Identify which cell holds the provided text, then report its [x, y] central coordinate. 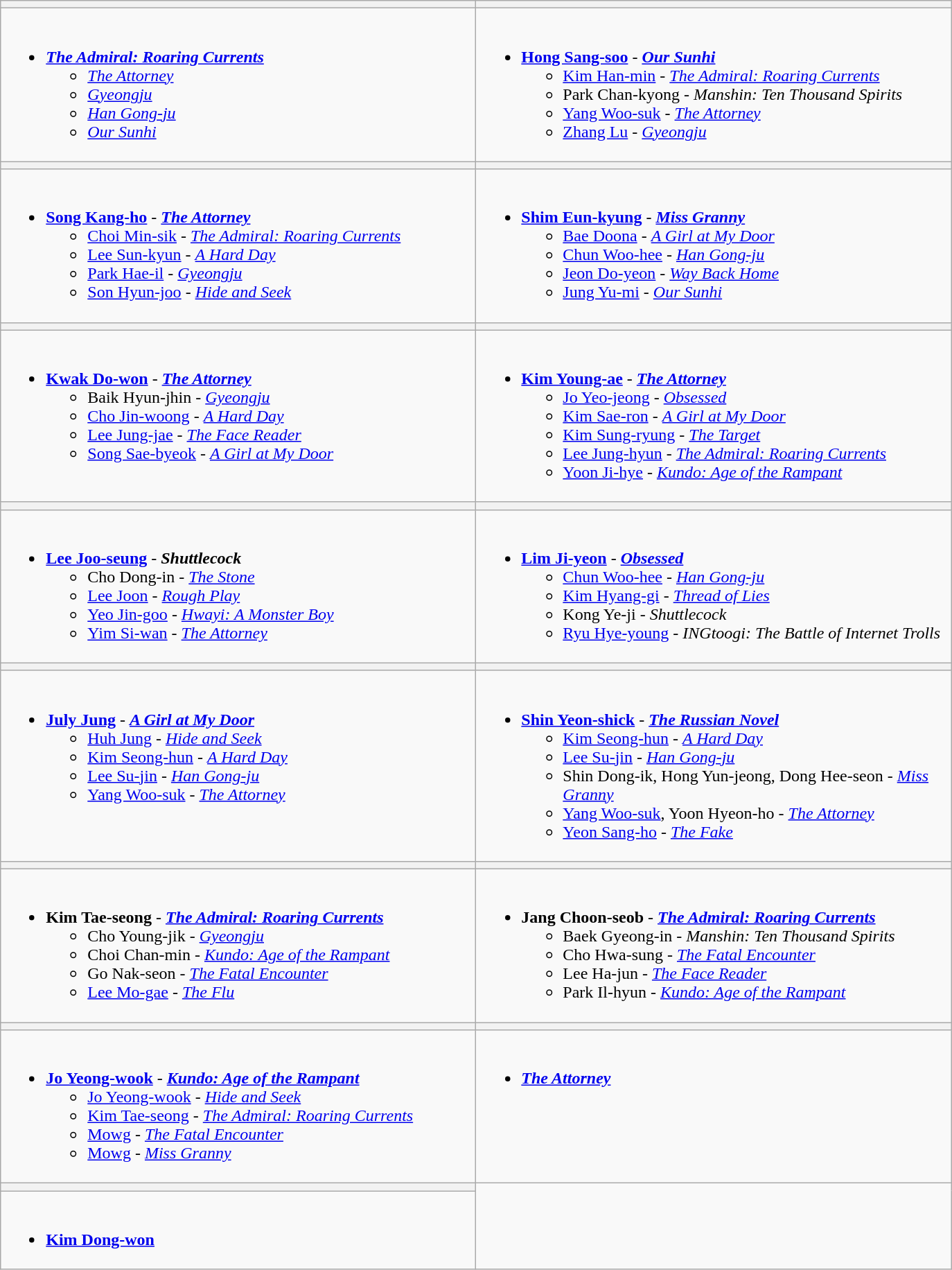
Kim Dong-won [238, 1230]
Lee Joo-seung - ShuttlecockCho Dong-in - The StoneLee Joon - Rough PlayYeo Jin-goo - Hwayi: A Monster BoyYim Si-wan - The Attorney [238, 586]
July Jung - A Girl at My DoorHuh Jung - Hide and SeekKim Seong-hun - A Hard DayLee Su-jin - Han Gong-juYang Woo-suk - The Attorney [238, 765]
The Attorney [714, 1106]
The Admiral: Roaring CurrentsThe AttorneyGyeongjuHan Gong-juOur Sunhi [238, 85]
Shim Eun-kyung - Miss GrannyBae Doona - A Girl at My DoorChun Woo-hee - Han Gong-juJeon Do-yeon - Way Back HomeJung Yu-mi - Our Sunhi [714, 245]
Song Kang-ho - The AttorneyChoi Min-sik - The Admiral: Roaring CurrentsLee Sun-kyun - A Hard DayPark Hae-il - GyeongjuSon Hyun-joo - Hide and Seek [238, 245]
Kwak Do-won - The AttorneyBaik Hyun-jhin - GyeongjuCho Jin-woong - A Hard DayLee Jung-jae - The Face ReaderSong Sae-byeok - A Girl at My Door [238, 416]
